Locate the cell with the specified text and output its (X, Y) center coordinate. 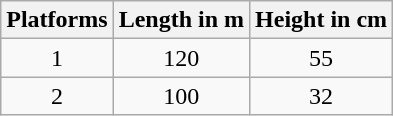
32 (322, 96)
120 (181, 58)
Length in m (181, 20)
1 (57, 58)
Height in cm (322, 20)
55 (322, 58)
100 (181, 96)
Platforms (57, 20)
2 (57, 96)
